For the text-containing cell, return its midpoint in (x, y) coordinate format. 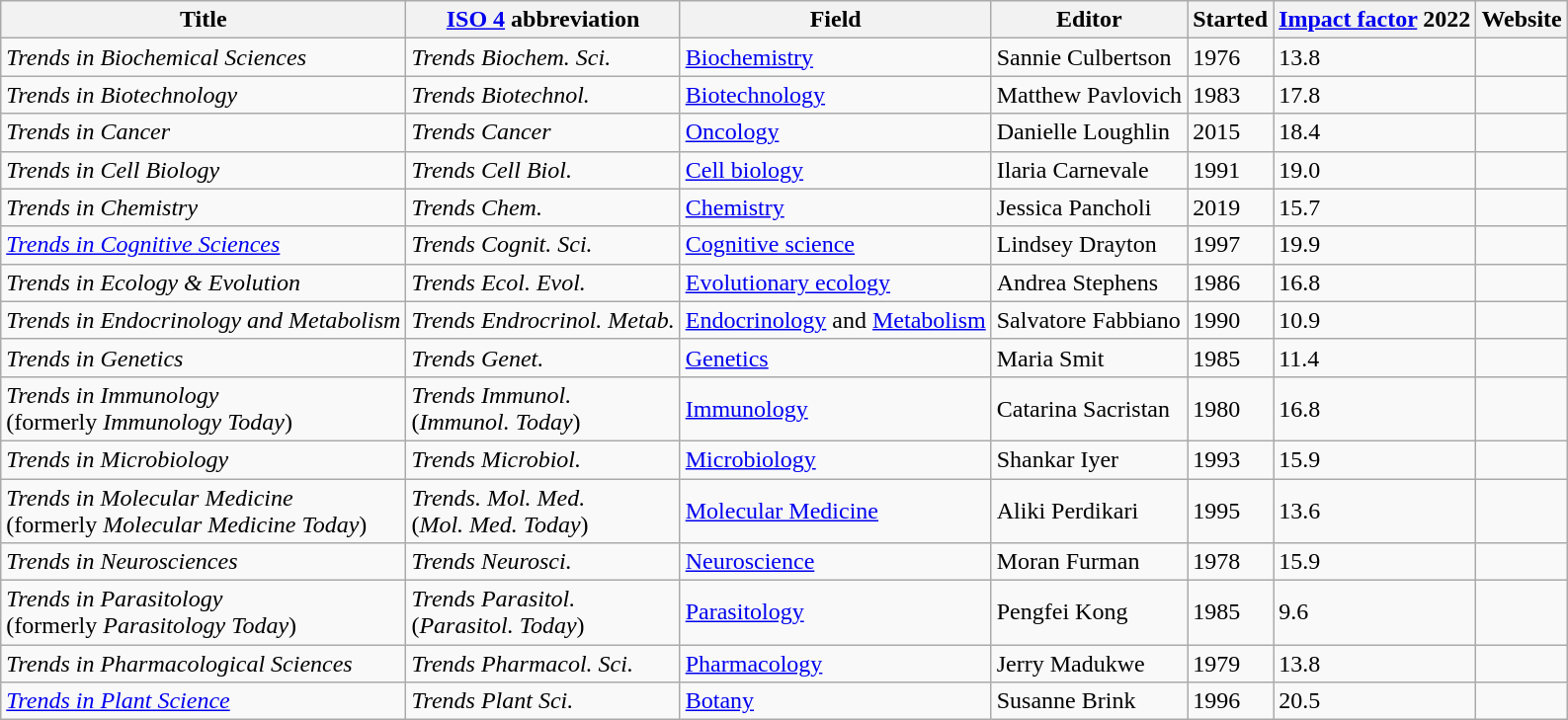
Neuroscience (836, 562)
Trends in Molecular Medicine(formerly Molecular Medicine Today) (204, 510)
Trends Immunol.(Immunol. Today) (543, 409)
1993 (1231, 459)
18.4 (1375, 132)
19.0 (1375, 170)
Trends Parasitol.(Parasitol. Today) (543, 612)
ISO 4 abbreviation (543, 20)
1991 (1231, 170)
1986 (1231, 282)
Biotechnology (836, 95)
Jessica Pancholi (1089, 207)
Evolutionary ecology (836, 282)
Salvatore Fabbiano (1089, 320)
Trends Cell Biol. (543, 170)
13.6 (1375, 510)
Chemistry (836, 207)
Maria Smit (1089, 358)
Trends in Biochemical Sciences (204, 57)
Trends in Parasitology(formerly Parasitology Today) (204, 612)
Field (836, 20)
Trends in Plant Science (204, 701)
Parasitology (836, 612)
Trends in Endocrinology and Metabolism (204, 320)
Trends in Cancer (204, 132)
1978 (1231, 562)
Trends in Genetics (204, 358)
Trends in Cell Biology (204, 170)
Trends Cancer (543, 132)
1976 (1231, 57)
Molecular Medicine (836, 510)
Trends in Neurosciences (204, 562)
Trends in Microbiology (204, 459)
Trends in Biotechnology (204, 95)
Title (204, 20)
Aliki Perdikari (1089, 510)
Trends Biochem. Sci. (543, 57)
Pengfei Kong (1089, 612)
Trends in Pharmacological Sciences (204, 664)
Trends Chem. (543, 207)
Cognitive science (836, 245)
Cell biology (836, 170)
Website (1522, 20)
Andrea Stephens (1089, 282)
2015 (1231, 132)
Sannie Culbertson (1089, 57)
17.8 (1375, 95)
Microbiology (836, 459)
20.5 (1375, 701)
Susanne Brink (1089, 701)
Editor (1089, 20)
Endocrinology and Metabolism (836, 320)
1997 (1231, 245)
Trends in Chemistry (204, 207)
Lindsey Drayton (1089, 245)
1979 (1231, 664)
Started (1231, 20)
Matthew Pavlovich (1089, 95)
Trends Genet. (543, 358)
Ilaria Carnevale (1089, 170)
19.9 (1375, 245)
Trends in Cognitive Sciences (204, 245)
Trends Ecol. Evol. (543, 282)
Trends in Immunology(formerly Immunology Today) (204, 409)
Trends Plant Sci. (543, 701)
2019 (1231, 207)
Botany (836, 701)
Trends Microbiol. (543, 459)
9.6 (1375, 612)
Trends in Ecology & Evolution (204, 282)
Genetics (836, 358)
15.7 (1375, 207)
Jerry Madukwe (1089, 664)
Danielle Loughlin (1089, 132)
11.4 (1375, 358)
Shankar Iyer (1089, 459)
Immunology (836, 409)
1995 (1231, 510)
1980 (1231, 409)
Pharmacology (836, 664)
Trends Neurosci. (543, 562)
1990 (1231, 320)
Catarina Sacristan (1089, 409)
Trends Cognit. Sci. (543, 245)
1983 (1231, 95)
1996 (1231, 701)
Impact factor 2022 (1375, 20)
10.9 (1375, 320)
Trends Pharmacol. Sci. (543, 664)
Trends Endrocrinol. Metab. (543, 320)
Trends. Mol. Med.(Mol. Med. Today) (543, 510)
Biochemistry (836, 57)
Trends Biotechnol. (543, 95)
Moran Furman (1089, 562)
Oncology (836, 132)
